For the text-containing cell, return its midpoint in [x, y] coordinate format. 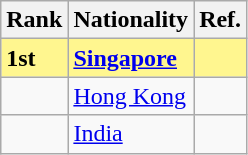
1st [34, 58]
Hong Kong [131, 96]
Singapore [131, 58]
India [131, 134]
Nationality [131, 20]
Rank [34, 20]
Ref. [220, 20]
